Capture the cell that displays the provided text and extract its [X, Y] central coordinate. 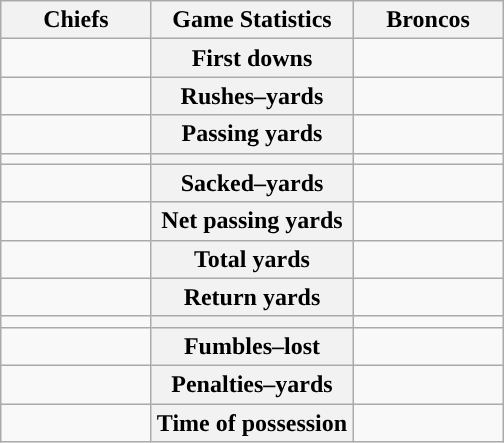
Total yards [252, 259]
Fumbles–lost [252, 346]
Penalties–yards [252, 384]
Return yards [252, 297]
Passing yards [252, 134]
Broncos [428, 20]
Chiefs [76, 20]
First downs [252, 58]
Game Statistics [252, 20]
Net passing yards [252, 221]
Sacked–yards [252, 183]
Rushes–yards [252, 96]
Time of possession [252, 423]
